Extract the [X, Y] coordinate from the center of the cell holding the provided text.  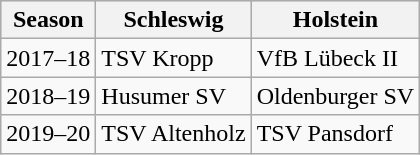
VfB Lübeck II [336, 58]
2018–19 [48, 96]
TSV Kropp [174, 58]
Season [48, 20]
2017–18 [48, 58]
Oldenburger SV [336, 96]
Schleswig [174, 20]
TSV Pansdorf [336, 134]
Husumer SV [174, 96]
Holstein [336, 20]
2019–20 [48, 134]
TSV Altenholz [174, 134]
